Extract the (x, y) coordinate from the center of the cell holding the provided text.  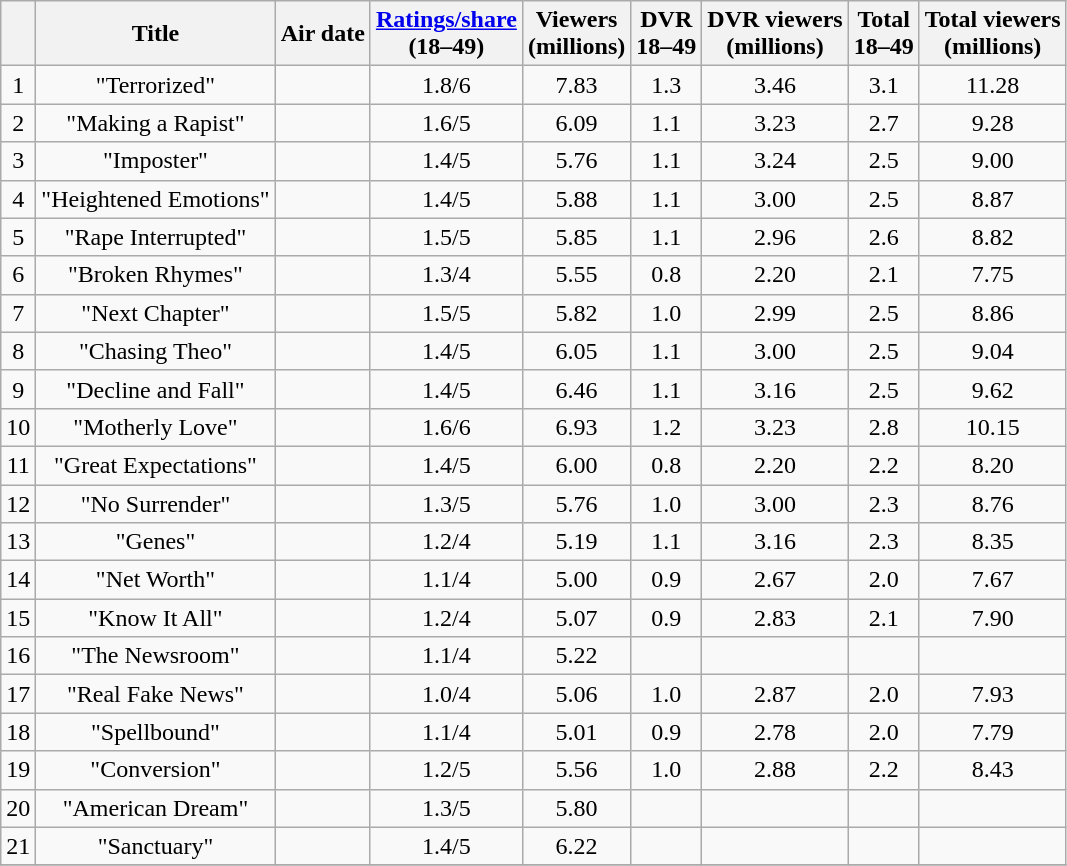
Viewers(millions) (576, 34)
"Terrorized" (156, 85)
5.56 (576, 770)
7 (18, 313)
Title (156, 34)
10.15 (992, 427)
14 (18, 580)
"Sanctuary" (156, 846)
"Know It All" (156, 618)
5 (18, 237)
18 (18, 732)
5.55 (576, 275)
2.67 (775, 580)
5.85 (576, 237)
8.76 (992, 503)
"Broken Rhymes" (156, 275)
2.99 (775, 313)
3.1 (884, 85)
5.07 (576, 618)
8.87 (992, 199)
3.24 (775, 161)
2.88 (775, 770)
"The Newsroom" (156, 656)
8 (18, 351)
Ratings/share(18–49) (446, 34)
"No Surrender" (156, 503)
1.3 (666, 85)
5.22 (576, 656)
17 (18, 694)
"Genes" (156, 542)
"Rape Interrupted" (156, 237)
"Chasing Theo" (156, 351)
"Motherly Love" (156, 427)
"Imposter" (156, 161)
5.01 (576, 732)
6.22 (576, 846)
DVR viewers(millions) (775, 34)
"American Dream" (156, 808)
2.8 (884, 427)
6.46 (576, 389)
2.83 (775, 618)
12 (18, 503)
1.2/5 (446, 770)
7.83 (576, 85)
8.82 (992, 237)
9.00 (992, 161)
"Conversion" (156, 770)
11.28 (992, 85)
21 (18, 846)
2.96 (775, 237)
"Great Expectations" (156, 465)
10 (18, 427)
"Spellbound" (156, 732)
5.80 (576, 808)
2.6 (884, 237)
8.20 (992, 465)
6.05 (576, 351)
5.82 (576, 313)
20 (18, 808)
Total18–49 (884, 34)
"Net Worth" (156, 580)
7.90 (992, 618)
15 (18, 618)
5.00 (576, 580)
8.43 (992, 770)
7.79 (992, 732)
3 (18, 161)
2.78 (775, 732)
11 (18, 465)
1.0/4 (446, 694)
6.00 (576, 465)
1 (18, 85)
1.8/6 (446, 85)
16 (18, 656)
1.2 (666, 427)
8.86 (992, 313)
"Heightened Emotions" (156, 199)
2.7 (884, 123)
19 (18, 770)
6 (18, 275)
"Real Fake News" (156, 694)
9.62 (992, 389)
5.88 (576, 199)
13 (18, 542)
1.3/4 (446, 275)
4 (18, 199)
7.75 (992, 275)
6.93 (576, 427)
"Making a Rapist" (156, 123)
Air date (322, 34)
6.09 (576, 123)
5.06 (576, 694)
"Next Chapter" (156, 313)
7.67 (992, 580)
"Decline and Fall" (156, 389)
1.6/5 (446, 123)
1.6/6 (446, 427)
2.87 (775, 694)
Total viewers(millions) (992, 34)
9.28 (992, 123)
9.04 (992, 351)
7.93 (992, 694)
9 (18, 389)
3.46 (775, 85)
2 (18, 123)
5.19 (576, 542)
DVR18–49 (666, 34)
8.35 (992, 542)
